Detect which cell encompasses the target text, then output its [X, Y] center coordinate. 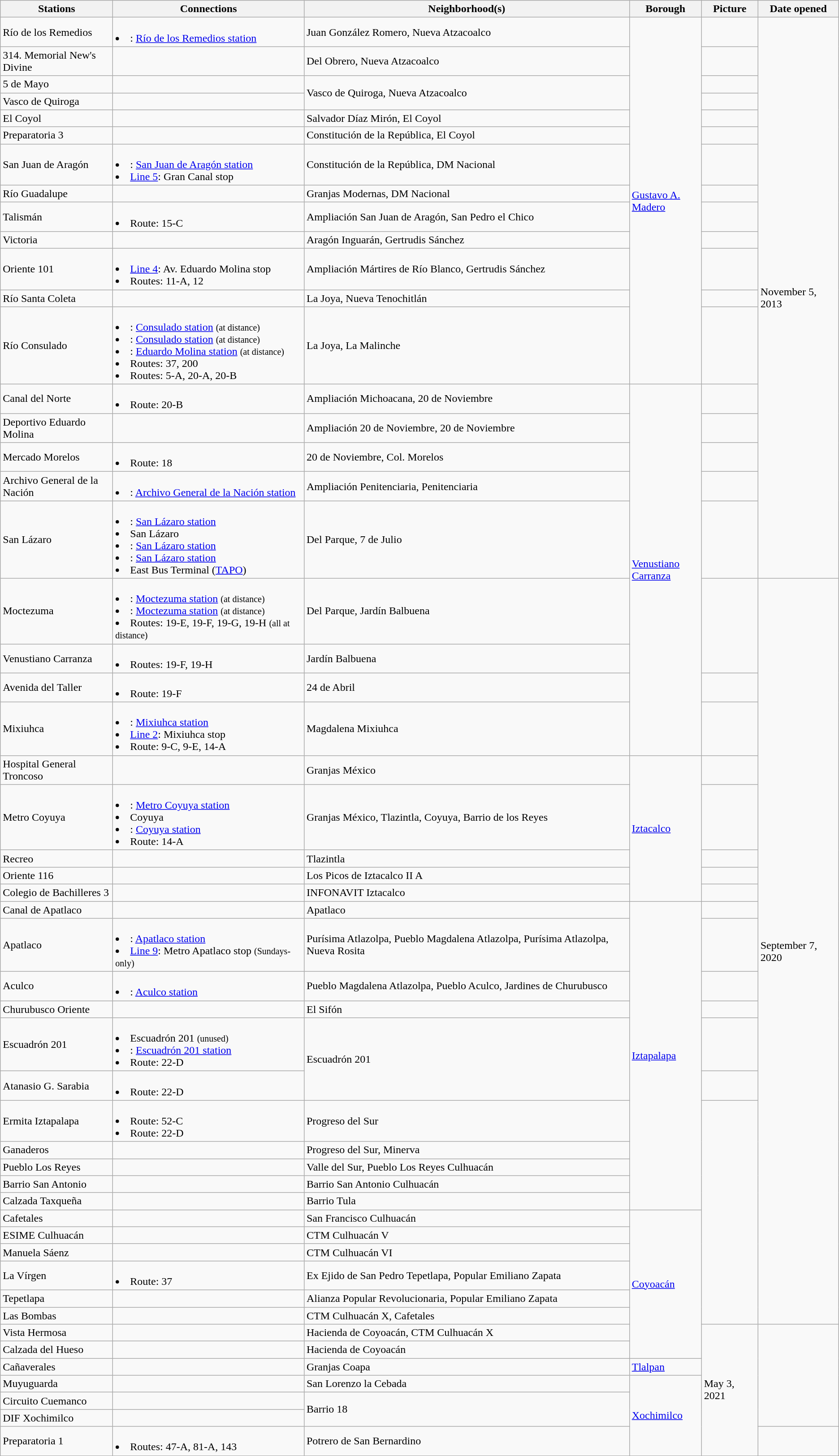
Ampliación Penitenciaria, Penitenciaria [467, 487]
Date opened [798, 9]
5 de Mayo [56, 84]
Ganaderos [56, 1150]
Preparatoria 1 [56, 1441]
Constitución de la República, DM Nacional [467, 164]
Routes: 47-A, 81-A, 143 [209, 1441]
Pueblo Los Reyes [56, 1167]
Salvador Díaz Mirón, El Coyol [467, 118]
24 de Abril [467, 687]
Ex Ejido de San Pedro Tepetlapa, Popular Emiliano Zapata [467, 1275]
Iztapalapa [665, 1055]
CTM Culhuacán V [467, 1235]
Progreso del Sur [467, 1121]
Escuadrón 201 (unused) : Escuadrón 201 station Route: 22-D [209, 1045]
Alianza Popular Revolucionaria, Popular Emiliano Zapata [467, 1298]
Aragón Inguarán, Gertrudis Sánchez [467, 240]
Río de los Remedios [56, 32]
May 3, 2021 [730, 1390]
Canal de Apatlaco [56, 910]
Barrio San Antonio Culhuacán [467, 1184]
La Joya, Nueva Tenochitlán [467, 298]
Moctezuma [56, 611]
Vasco de Quiroga, Nueva Atzacoalco [467, 93]
Del Parque, Jardín Balbuena [467, 611]
Magdalena Mixiuhca [467, 728]
CTM Culhuacán VI [467, 1252]
Cañaverales [56, 1367]
: Aculco station [209, 986]
Churubusco Oriente [56, 1009]
San Juan de Aragón [56, 164]
Hacienda de Coyoacán, CTM Culhuacán X [467, 1333]
Juan González Romero, Nueva Atzacoalco [467, 32]
Xochimilco [665, 1416]
Las Bombas [56, 1316]
Stations [56, 9]
: San Lázaro station San Lázaro : San Lázaro station : San Lázaro station East Bus Terminal (TAPO) [209, 539]
Granjas México, Tlazintla, Coyuya, Barrio de los Reyes [467, 817]
: Apatlaco station Line 9: Metro Apatlaco stop (Sundays-only) [209, 945]
Progreso del Sur, Minerva [467, 1150]
Manuela Sáenz [56, 1252]
Circuito Cuemanco [56, 1401]
: Archivo General de la Nación station [209, 487]
Barrio 18 [467, 1409]
Connections [209, 9]
: Moctezuma station (at distance) : Moctezuma station (at distance) Routes: 19-E, 19-F, 19-G, 19-H (all at distance) [209, 611]
Granjas Modernas, DM Nacional [467, 194]
Mercado Morelos [56, 457]
La Joya, La Malinche [467, 346]
Valle del Sur, Pueblo Los Reyes Culhuacán [467, 1167]
Muyuguarda [56, 1384]
Gustavo A. Madero [665, 201]
Vista Hermosa [56, 1333]
Deportivo Eduardo Molina [56, 428]
Route: 52-C Route: 22-D [209, 1121]
ESIME Culhuacán [56, 1235]
Ermita Iztapalapa [56, 1121]
Metro Coyuya [56, 817]
San Francisco Culhuacán [467, 1218]
Canal del Norte [56, 399]
Borough [665, 9]
Neighborhood(s) [467, 9]
Río Consulado [56, 346]
Archivo General de la Nación [56, 487]
Ampliación Mártires de Río Blanco, Gertrudis Sánchez [467, 269]
Tlazintla [467, 858]
Granjas Coapa [467, 1367]
Ampliación Michoacana, 20 de Noviembre [467, 399]
Potrero de San Bernardino [467, 1441]
Hacienda de Coyoacán [467, 1350]
: Consulado station (at distance) : Consulado station (at distance) : Eduardo Molina station (at distance) Routes: 37, 200 Routes: 5-A, 20-A, 20-B [209, 346]
Del Parque, 7 de Julio [467, 539]
Constitución de la República, El Coyol [467, 135]
El Sifón [467, 1009]
Mixiuhca [56, 728]
Hospital General Troncoso [56, 770]
La Vírgen [56, 1275]
San Lázaro [56, 539]
Los Picos de Iztacalco II A [467, 875]
Route: 18 [209, 457]
Routes: 19-F, 19-H [209, 659]
Iztacalco [665, 828]
Calzada del Hueso [56, 1350]
Vasco de Quiroga [56, 101]
Cafetales [56, 1218]
Colegio de Bachilleres 3 [56, 892]
: San Juan de Aragón station Line 5: Gran Canal stop [209, 164]
Ampliación San Juan de Aragón, San Pedro el Chico [467, 217]
Route: 22-D [209, 1086]
DIF Xochimilco [56, 1418]
Route: 37 [209, 1275]
Route: 20-B [209, 399]
314. Memorial New's Divine [56, 61]
Preparatoria 3 [56, 135]
Route: 19-F [209, 687]
Granjas México [467, 770]
Aculco [56, 986]
Purísima Atlazolpa, Pueblo Magdalena Atlazolpa, Purísima Atlazolpa, Nueva Rosita [467, 945]
Avenida del Taller [56, 687]
November 5, 2013 [798, 298]
Atanasio G. Sarabia [56, 1086]
: Mixiuhca station Line 2: Mixiuhca stop Route: 9-C, 9-E, 14-A [209, 728]
San Lorenzo la Cebada [467, 1384]
Pueblo Magdalena Atlazolpa, Pueblo Aculco, Jardines de Churubusco [467, 986]
Ampliación 20 de Noviembre, 20 de Noviembre [467, 428]
CTM Culhuacán X, Cafetales [467, 1316]
Barrio Tula [467, 1201]
Oriente 116 [56, 875]
Jardín Balbuena [467, 659]
INFONAVIT Iztacalco [467, 892]
: Metro Coyuya station Coyuya : Coyuya station Route: 14-A [209, 817]
Picture [730, 9]
Coyoacán [665, 1284]
Victoria [56, 240]
September 7, 2020 [798, 952]
Tlalpan [665, 1367]
Barrio San Antonio [56, 1184]
Route: 15-C [209, 217]
Del Obrero, Nueva Atzacoalco [467, 61]
Talismán [56, 217]
Recreo [56, 858]
: Río de los Remedios station [209, 32]
Río Guadalupe [56, 194]
Río Santa Coleta [56, 298]
20 de Noviembre, Col. Morelos [467, 457]
Line 4: Av. Eduardo Molina stop Routes: 11-A, 12 [209, 269]
El Coyol [56, 118]
Oriente 101 [56, 269]
Calzada Taxqueña [56, 1201]
Tepetlapa [56, 1298]
